From the cell containing the given text, extract its center point as [X, Y] coordinate. 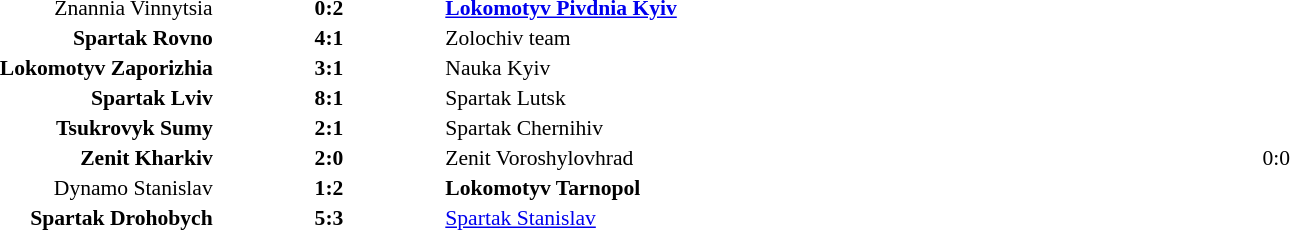
Zolochiv team [633, 38]
2:1 [330, 128]
1:2 [330, 188]
Spartak Lutsk [633, 98]
4:1 [330, 38]
Zenit Voroshylovhrad [633, 158]
Nauka Kyiv [633, 68]
8:1 [330, 98]
2:0 [330, 158]
Lokomotyv Tarnopol [633, 188]
3:1 [330, 68]
Spartak Chernihiv [633, 128]
